Pinpoint the cell where the given text exists, returning its (X, Y) midpoint coordinate. 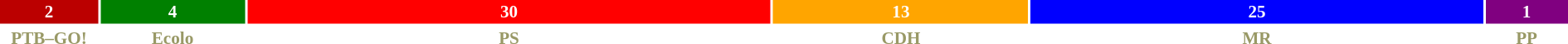
13 (901, 12)
2 (49, 12)
30 (509, 12)
1 (1527, 12)
4 (173, 12)
25 (1258, 12)
